For the text-containing cell, return its midpoint in (x, y) coordinate format. 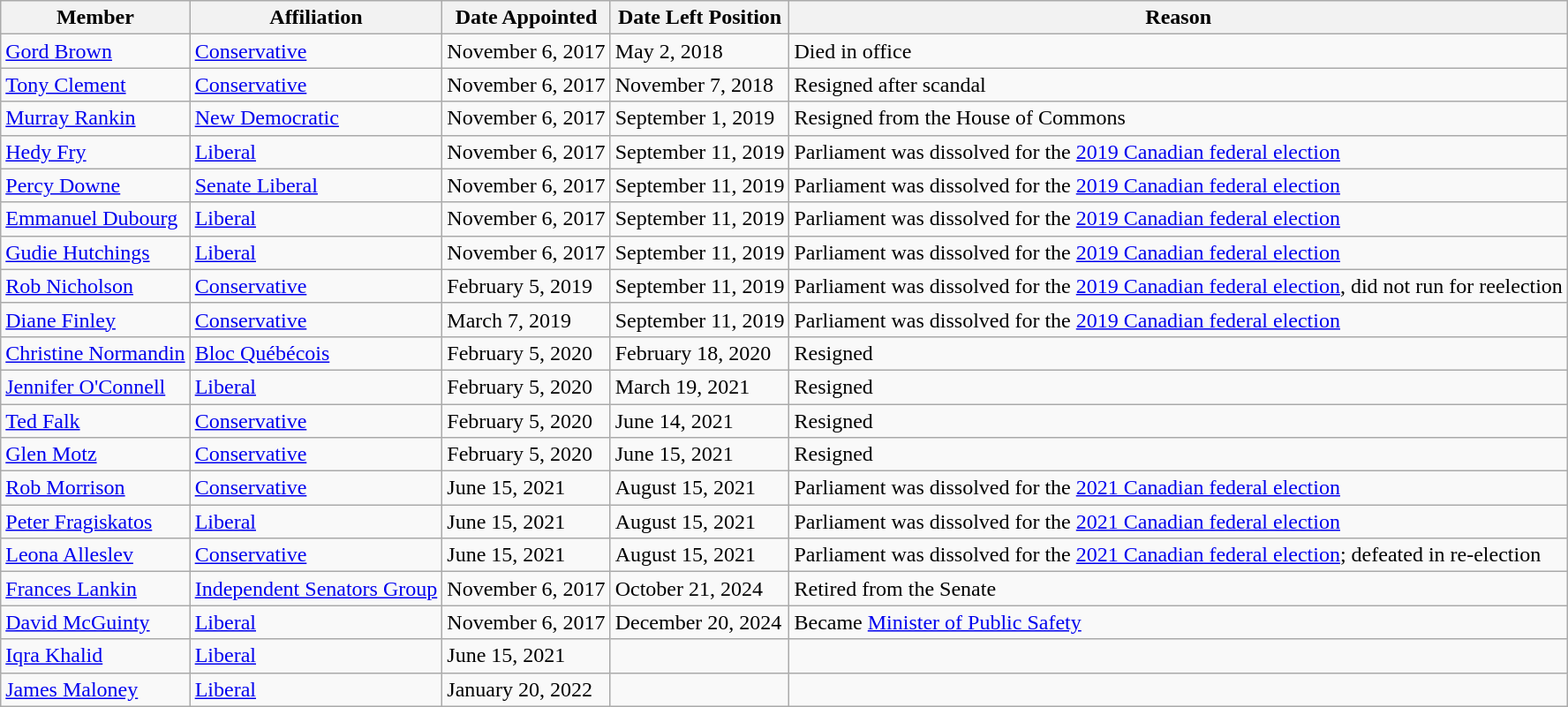
January 20, 2022 (526, 689)
David McGuinty (95, 622)
February 18, 2020 (699, 353)
Affiliation (316, 18)
Glen Motz (95, 455)
Independent Senators Group (316, 589)
October 21, 2024 (699, 589)
Became Minister of Public Safety (1178, 622)
Diane Finley (95, 320)
Rob Nicholson (95, 286)
Christine Normandin (95, 353)
Ted Falk (95, 421)
Percy Downe (95, 185)
Gudie Hutchings (95, 252)
Frances Lankin (95, 589)
Date Left Position (699, 18)
Murray Rankin (95, 118)
Parliament was dissolved for the 2019 Canadian federal election, did not run for reelection (1178, 286)
February 5, 2019 (526, 286)
Bloc Québécois (316, 353)
Retired from the Senate (1178, 589)
November 7, 2018 (699, 85)
Peter Fragiskatos (95, 522)
Parliament was dissolved for the 2021 Canadian federal election; defeated in re-election (1178, 555)
James Maloney (95, 689)
Rob Morrison (95, 488)
May 2, 2018 (699, 51)
Member (95, 18)
Resigned after scandal (1178, 85)
Leona Alleslev (95, 555)
March 19, 2021 (699, 387)
December 20, 2024 (699, 622)
Hedy Fry (95, 152)
June 14, 2021 (699, 421)
Resigned from the House of Commons (1178, 118)
Jennifer O'Connell (95, 387)
New Democratic (316, 118)
Senate Liberal (316, 185)
Died in office (1178, 51)
September 1, 2019 (699, 118)
March 7, 2019 (526, 320)
Tony Clement (95, 85)
Date Appointed (526, 18)
Emmanuel Dubourg (95, 219)
Gord Brown (95, 51)
Iqra Khalid (95, 656)
Reason (1178, 18)
